Return the [x, y] coordinate for the center point of the cell that contains the specified text.  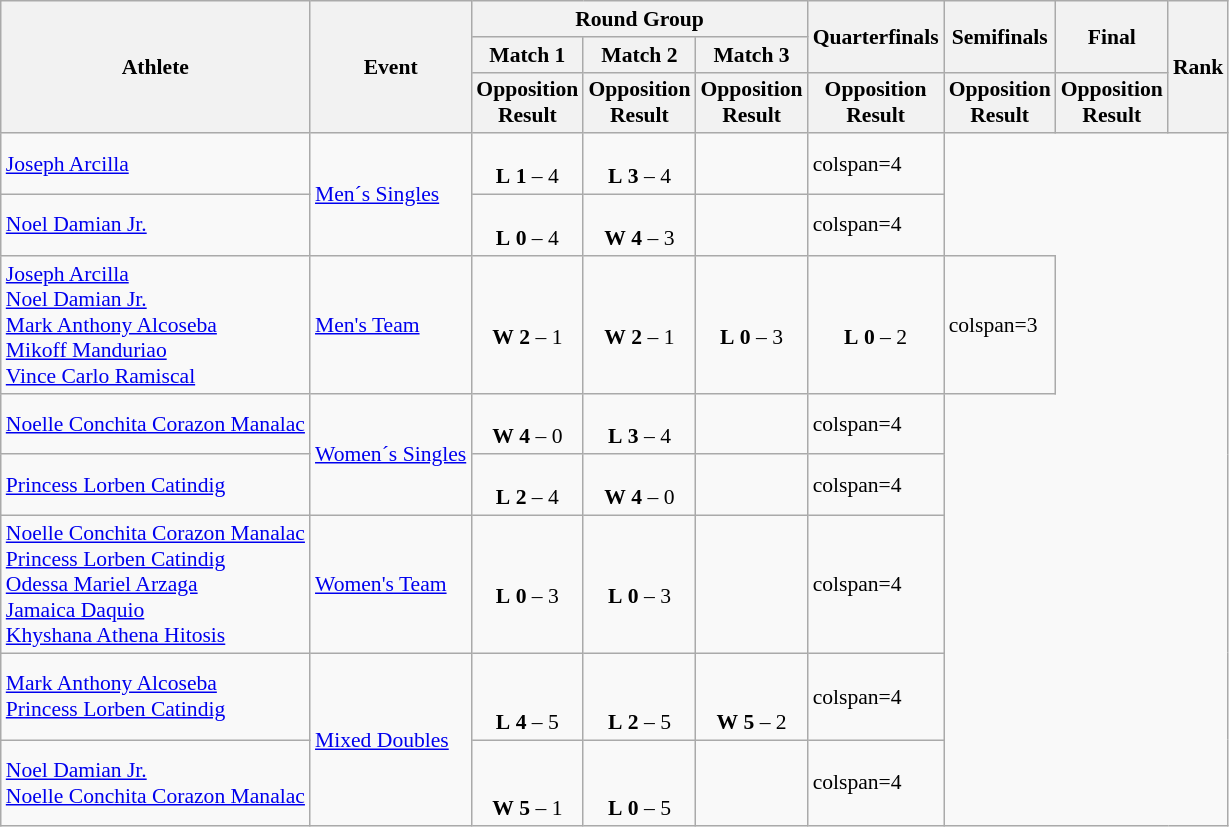
Mark Anthony AlcosebaPrincess Lorben Catindig [156, 696]
L 0 – 5 [639, 784]
Men´s Singles [390, 195]
L 2 – 4 [527, 486]
Event [390, 67]
Mixed Doubles [390, 740]
Round Group [639, 19]
colspan=3 [1000, 325]
W 5 – 2 [751, 696]
Noelle Conchita Corazon ManalacPrincess Lorben CatindigOdessa Mariel ArzagaJamaica DaquioKhyshana Athena Hitosis [156, 585]
Athlete [156, 67]
L 4 – 5 [527, 696]
Semifinals [1000, 36]
L 0 – 2 [876, 325]
Rank [1198, 67]
L 0 – 4 [527, 226]
W 4 – 3 [639, 226]
Quarterfinals [876, 36]
Joseph ArcillaNoel Damian Jr.Mark Anthony AlcosebaMikoff ManduriaoVince Carlo Ramiscal [156, 325]
Noel Damian Jr. [156, 226]
Match 3 [751, 55]
Princess Lorben Catindig [156, 486]
Match 2 [639, 55]
Women´s Singles [390, 454]
L 2 – 5 [639, 696]
Women's Team [390, 585]
Joseph Arcilla [156, 164]
Men's Team [390, 325]
W 5 – 1 [527, 784]
Final [1112, 36]
Noelle Conchita Corazon Manalac [156, 424]
L 1 – 4 [527, 164]
Noel Damian Jr.Noelle Conchita Corazon Manalac [156, 784]
Match 1 [527, 55]
